Detect which cell encompasses the target text, then output its [X, Y] center coordinate. 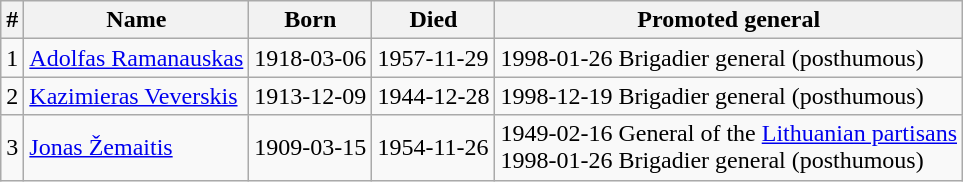
Born [310, 20]
1954-11-26 [434, 148]
Promoted general [729, 20]
1949-02-16 General of the Lithuanian partisans 1998-01-26 Brigadier general (posthumous) [729, 148]
Kazimieras Veverskis [136, 96]
1944-12-28 [434, 96]
1998-12-19 Brigadier general (posthumous) [729, 96]
# [12, 20]
1913-12-09 [310, 96]
1909-03-15 [310, 148]
Name [136, 20]
Adolfas Ramanauskas [136, 58]
Died [434, 20]
Jonas Žemaitis [136, 148]
1998-01-26 Brigadier general (posthumous) [729, 58]
3 [12, 148]
1 [12, 58]
2 [12, 96]
1918-03-06 [310, 58]
1957-11-29 [434, 58]
